Determine the [X, Y] coordinate at the center of the cell enclosing the given text.  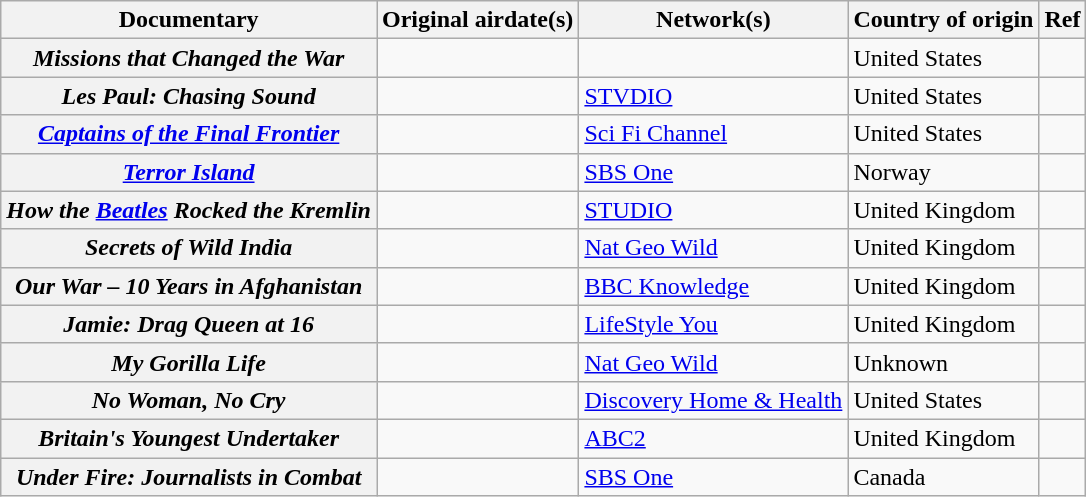
Ref [1062, 20]
Captains of the Final Frontier [189, 134]
Les Paul: Chasing Sound [189, 96]
STUDIO [714, 210]
Terror Island [189, 172]
Under Fire: Journalists in Combat [189, 477]
Network(s) [714, 20]
Our War – 10 Years in Afghanistan [189, 286]
My Gorilla Life [189, 362]
BBC Knowledge [714, 286]
No Woman, No Cry [189, 400]
STVDIO [714, 96]
Secrets of Wild India [189, 248]
How the Beatles Rocked the Kremlin [189, 210]
Discovery Home & Health [714, 400]
Original airdate(s) [477, 20]
ABC2 [714, 438]
Documentary [189, 20]
Canada [944, 477]
Britain's Youngest Undertaker [189, 438]
LifeStyle You [714, 324]
Sci Fi Channel [714, 134]
Missions that Changed the War [189, 58]
Norway [944, 172]
Unknown [944, 362]
Country of origin [944, 20]
Jamie: Drag Queen at 16 [189, 324]
